Provide the (x, y) coordinate of the cell's center where the given text is located.  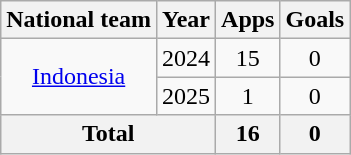
2025 (186, 96)
16 (248, 134)
Apps (248, 20)
Year (186, 20)
Goals (315, 20)
National team (79, 20)
1 (248, 96)
15 (248, 58)
Total (108, 134)
2024 (186, 58)
Indonesia (79, 77)
